Determine the (x, y) coordinate at the center of the cell enclosing the given text.  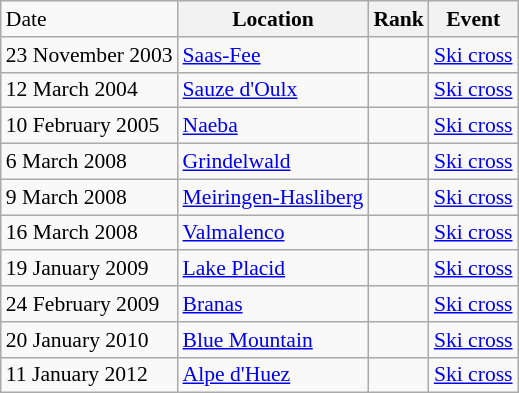
Location (274, 19)
11 January 2012 (90, 375)
24 February 2009 (90, 304)
Naeba (274, 126)
Rank (398, 19)
12 March 2004 (90, 90)
Branas (274, 304)
Meiringen-Hasliberg (274, 197)
Sauze d'Oulx (274, 90)
Grindelwald (274, 162)
10 February 2005 (90, 126)
Event (474, 19)
16 March 2008 (90, 233)
Valmalenco (274, 233)
23 November 2003 (90, 55)
Lake Placid (274, 269)
Blue Mountain (274, 340)
Saas-Fee (274, 55)
20 January 2010 (90, 340)
Alpe d'Huez (274, 375)
Date (90, 19)
9 March 2008 (90, 197)
19 January 2009 (90, 269)
6 March 2008 (90, 162)
